Provide the [X, Y] coordinate of the cell's center where the given text is located.  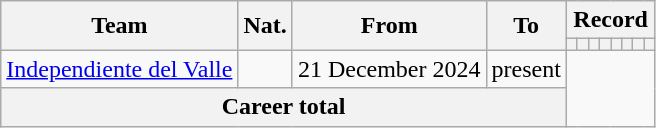
Independiente del Valle [120, 69]
21 December 2024 [389, 69]
Record [610, 20]
From [389, 26]
Team [120, 26]
To [526, 26]
present [526, 69]
Nat. [265, 26]
Career total [284, 107]
